Extract the [x, y] coordinate from the center of the cell holding the provided text.  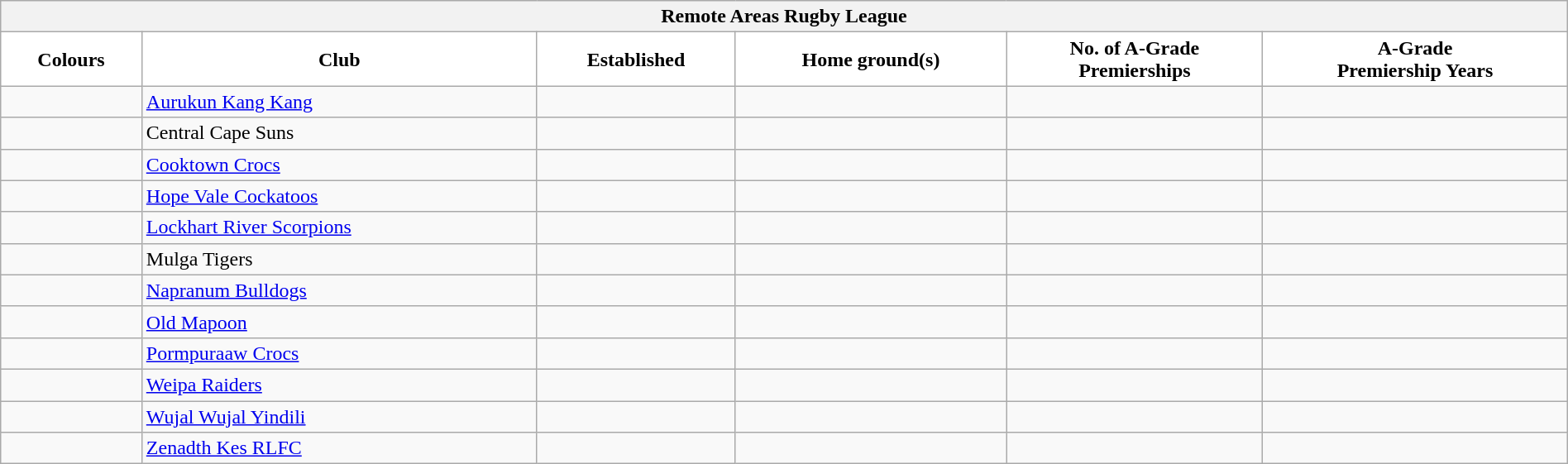
Aurukun Kang Kang [339, 102]
Pormpuraaw Crocs [339, 353]
A-GradePremiership Years [1416, 60]
Old Mapoon [339, 322]
Club [339, 60]
Napranum Bulldogs [339, 290]
Wujal Wujal Yindili [339, 416]
Cooktown Crocs [339, 165]
Mulga Tigers [339, 259]
No. of A-GradePremierships [1135, 60]
Hope Vale Cockatoos [339, 196]
Home ground(s) [871, 60]
Weipa Raiders [339, 385]
Remote Areas Rugby League [784, 17]
Lockhart River Scorpions [339, 227]
Established [635, 60]
Zenadth Kes RLFC [339, 448]
Colours [71, 60]
Central Cape Suns [339, 133]
